Return the (X, Y) coordinate for the center point of the cell that contains the specified text.  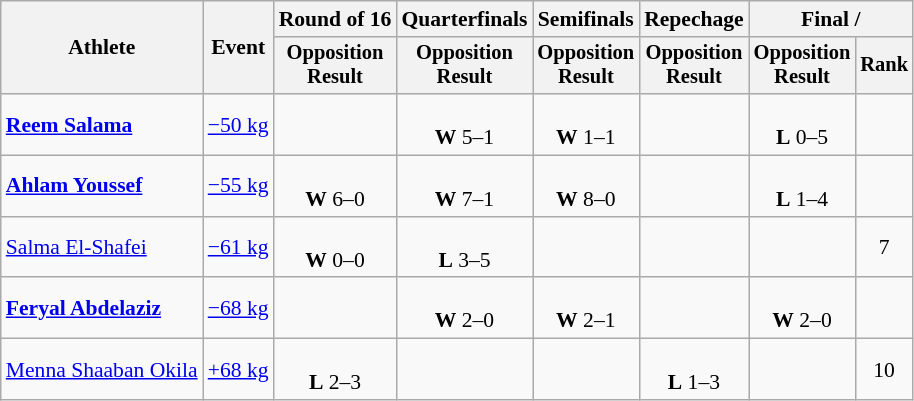
Event (238, 48)
10 (884, 370)
W 8–0 (586, 186)
Rank (884, 66)
−55 kg (238, 186)
L 2–3 (336, 370)
L 1–3 (694, 370)
Repechage (694, 19)
W 1–1 (586, 124)
W 2–1 (586, 308)
Salma El-Shafei (102, 248)
Semifinals (586, 19)
L 0–5 (802, 124)
−50 kg (238, 124)
Menna Shaaban Okila (102, 370)
W 0–0 (336, 248)
W 6–0 (336, 186)
Round of 16 (336, 19)
−68 kg (238, 308)
L 1–4 (802, 186)
Final / (831, 19)
W 7–1 (464, 186)
W 5–1 (464, 124)
L 3–5 (464, 248)
+68 kg (238, 370)
7 (884, 248)
−61 kg (238, 248)
Ahlam Youssef (102, 186)
Reem Salama (102, 124)
Feryal Abdelaziz (102, 308)
Quarterfinals (464, 19)
Athlete (102, 48)
